Return the (X, Y) coordinate for the center point of the cell that contains the specified text.  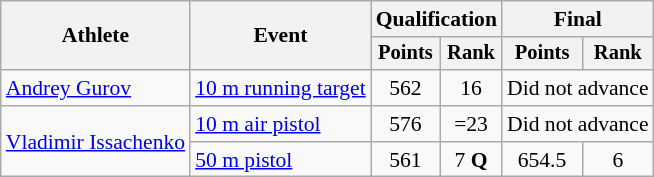
16 (471, 88)
=23 (471, 124)
Event (280, 36)
10 m air pistol (280, 124)
10 m running target (280, 88)
Qualification (436, 19)
576 (406, 124)
562 (406, 88)
Final (578, 19)
Vladimir Issachenko (96, 142)
Athlete (96, 36)
Andrey Gurov (96, 88)
